Provide the [x, y] coordinate of the cell's center where the given text is located.  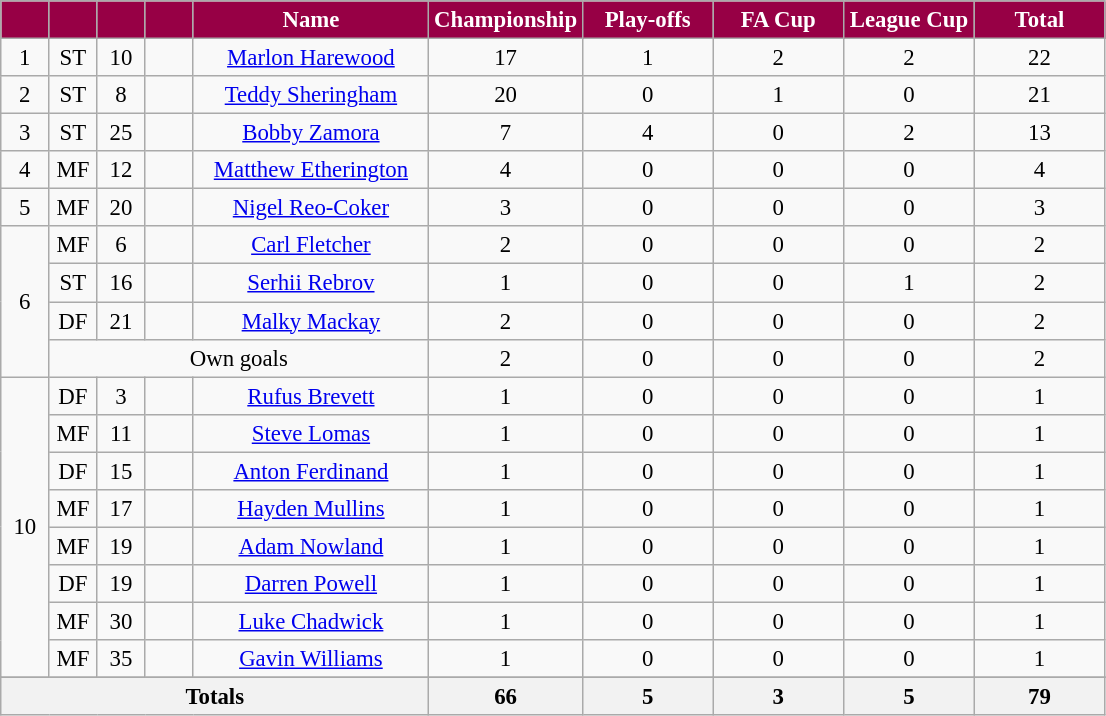
16 [121, 283]
30 [121, 621]
Name [311, 20]
13 [1040, 133]
7 [506, 133]
66 [506, 697]
Teddy Sheringham [311, 95]
22 [1040, 58]
Malky Mackay [311, 321]
Play-offs [648, 20]
Rufus Brevett [311, 396]
11 [121, 433]
FA Cup [778, 20]
Serhii Rebrov [311, 283]
Total [1040, 20]
25 [121, 133]
Championship [506, 20]
Luke Chadwick [311, 621]
Anton Ferdinand [311, 471]
League Cup [910, 20]
35 [121, 659]
Hayden Mullins [311, 509]
Nigel Reo-Coker [311, 208]
Gavin Williams [311, 659]
Carl Fletcher [311, 245]
79 [1040, 697]
Steve Lomas [311, 433]
12 [121, 170]
Darren Powell [311, 584]
Own goals [239, 358]
Bobby Zamora [311, 133]
8 [121, 95]
15 [121, 471]
Marlon Harewood [311, 58]
Adam Nowland [311, 546]
Matthew Etherington [311, 170]
Totals [215, 697]
